Output the [X, Y] coordinate of the center of the cell containing the given text.  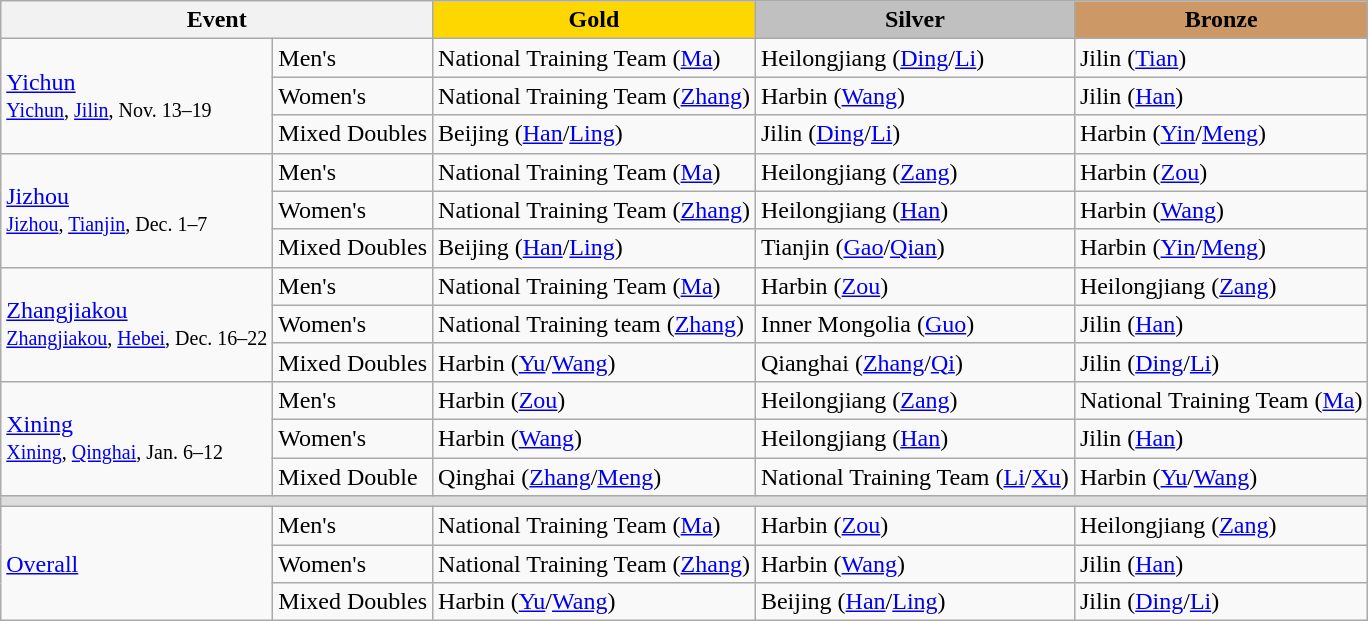
National Training Team (Li/Xu) [914, 477]
YichunYichun, Jilin, Nov. 13–19 [137, 96]
Tianjin (Gao/Qian) [914, 248]
Overall [137, 564]
XiningXining, Qinghai, Jan. 6–12 [137, 438]
Event [217, 20]
Mixed Double [353, 477]
Bronze [1221, 20]
Silver [914, 20]
Qianghai (Zhang/Qi) [914, 362]
Gold [594, 20]
Heilongjiang (Ding/Li) [914, 58]
National Training team (Zhang) [594, 324]
Qinghai (Zhang/Meng) [594, 477]
Inner Mongolia (Guo) [914, 324]
ZhangjiakouZhangjiakou, Hebei, Dec. 16–22 [137, 324]
JizhouJizhou, Tianjin, Dec. 1–7 [137, 210]
Jilin (Tian) [1221, 58]
